Return the (X, Y) coordinate for the center point of the cell that contains the specified text.  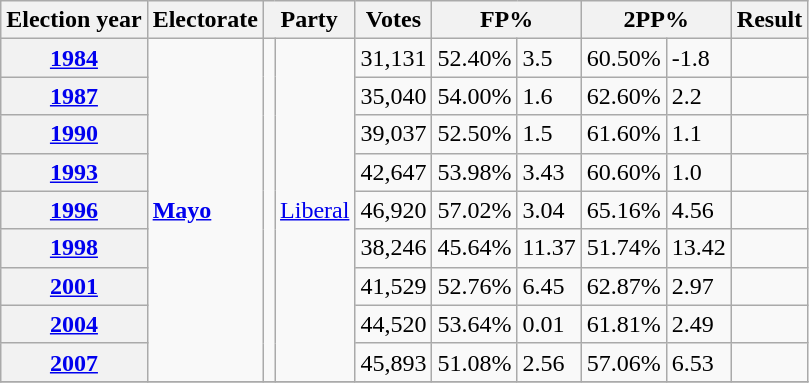
62.60% (624, 96)
44,520 (394, 324)
51.08% (474, 362)
Party (308, 20)
62.87% (624, 286)
45.64% (474, 248)
2.49 (698, 324)
39,037 (394, 134)
53.64% (474, 324)
1.0 (698, 172)
1.5 (549, 134)
45,893 (394, 362)
3.43 (549, 172)
1990 (74, 134)
1987 (74, 96)
1998 (74, 248)
1996 (74, 210)
1.1 (698, 134)
57.02% (474, 210)
-1.8 (698, 58)
57.06% (624, 362)
41,529 (394, 286)
61.81% (624, 324)
6.45 (549, 286)
52.76% (474, 286)
1984 (74, 58)
42,647 (394, 172)
31,131 (394, 58)
6.53 (698, 362)
Liberal (315, 210)
Mayo (205, 210)
FP% (506, 20)
2004 (74, 324)
4.56 (698, 210)
3.5 (549, 58)
38,246 (394, 248)
60.60% (624, 172)
13.42 (698, 248)
60.50% (624, 58)
46,920 (394, 210)
Votes (394, 20)
2.56 (549, 362)
61.60% (624, 134)
0.01 (549, 324)
Electorate (205, 20)
52.40% (474, 58)
Election year (74, 20)
2PP% (656, 20)
51.74% (624, 248)
35,040 (394, 96)
2007 (74, 362)
52.50% (474, 134)
11.37 (549, 248)
1993 (74, 172)
1.6 (549, 96)
54.00% (474, 96)
3.04 (549, 210)
Result (769, 20)
65.16% (624, 210)
2.2 (698, 96)
53.98% (474, 172)
2001 (74, 286)
2.97 (698, 286)
